Capture the cell that displays the provided text and extract its (X, Y) central coordinate. 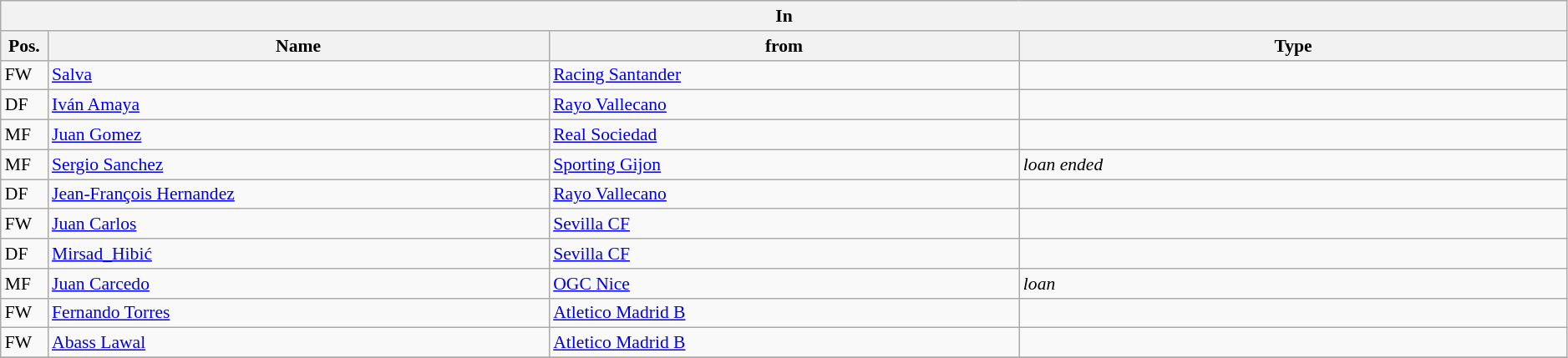
OGC Nice (784, 284)
In (784, 16)
Name (298, 46)
Real Sociedad (784, 135)
Pos. (24, 46)
Fernando Torres (298, 313)
Juan Carlos (298, 224)
Type (1293, 46)
Juan Carcedo (298, 284)
Sergio Sanchez (298, 164)
loan ended (1293, 164)
Salva (298, 75)
Racing Santander (784, 75)
from (784, 46)
Mirsad_Hibić (298, 254)
Iván Amaya (298, 105)
Abass Lawal (298, 343)
Sporting Gijon (784, 164)
loan (1293, 284)
Jean-François Hernandez (298, 194)
Juan Gomez (298, 135)
